Scan for the cell matching the given text and deliver its (X, Y) coordinate at center. 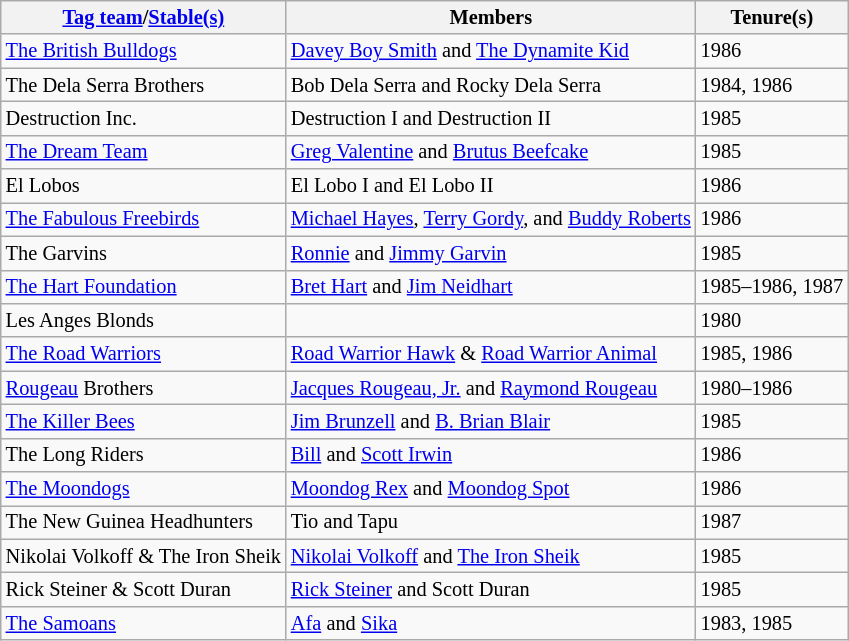
El Lobos (144, 186)
1987 (772, 522)
Jim Brunzell and B. Brian Blair (491, 421)
Rick Steiner & Scott Duran (144, 589)
1984, 1986 (772, 85)
The Fabulous Freebirds (144, 219)
The Hart Foundation (144, 287)
The Road Warriors (144, 354)
Davey Boy Smith and The Dynamite Kid (491, 51)
The Samoans (144, 623)
Afa and Sika (491, 623)
Tenure(s) (772, 17)
The Moondogs (144, 489)
Tag team/Stable(s) (144, 17)
The New Guinea Headhunters (144, 522)
Michael Hayes, Terry Gordy, and Buddy Roberts (491, 219)
Bob Dela Serra and Rocky Dela Serra (491, 85)
1985–1986, 1987 (772, 287)
Destruction I and Destruction II (491, 118)
Jacques Rougeau, Jr. and Raymond Rougeau (491, 388)
The Long Riders (144, 455)
Moondog Rex and Moondog Spot (491, 489)
Les Anges Blonds (144, 320)
1983, 1985 (772, 623)
Nikolai Volkoff and The Iron Sheik (491, 556)
1985, 1986 (772, 354)
The Dream Team (144, 152)
Ronnie and Jimmy Garvin (491, 253)
Rick Steiner and Scott Duran (491, 589)
1980 (772, 320)
Tio and Tapu (491, 522)
Nikolai Volkoff & The Iron Sheik (144, 556)
Members (491, 17)
1980–1986 (772, 388)
Destruction Inc. (144, 118)
The Dela Serra Brothers (144, 85)
Bill and Scott Irwin (491, 455)
Bret Hart and Jim Neidhart (491, 287)
The British Bulldogs (144, 51)
Greg Valentine and Brutus Beefcake (491, 152)
The Killer Bees (144, 421)
Road Warrior Hawk & Road Warrior Animal (491, 354)
The Garvins (144, 253)
Rougeau Brothers (144, 388)
El Lobo I and El Lobo II (491, 186)
